Locate the cell with the specified text and output its (X, Y) center coordinate. 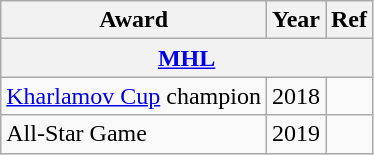
Ref (350, 20)
MHL (187, 58)
Kharlamov Cup champion (134, 96)
2018 (296, 96)
All-Star Game (134, 134)
Award (134, 20)
Year (296, 20)
2019 (296, 134)
